Identify which cell holds the provided text, then report its [x, y] central coordinate. 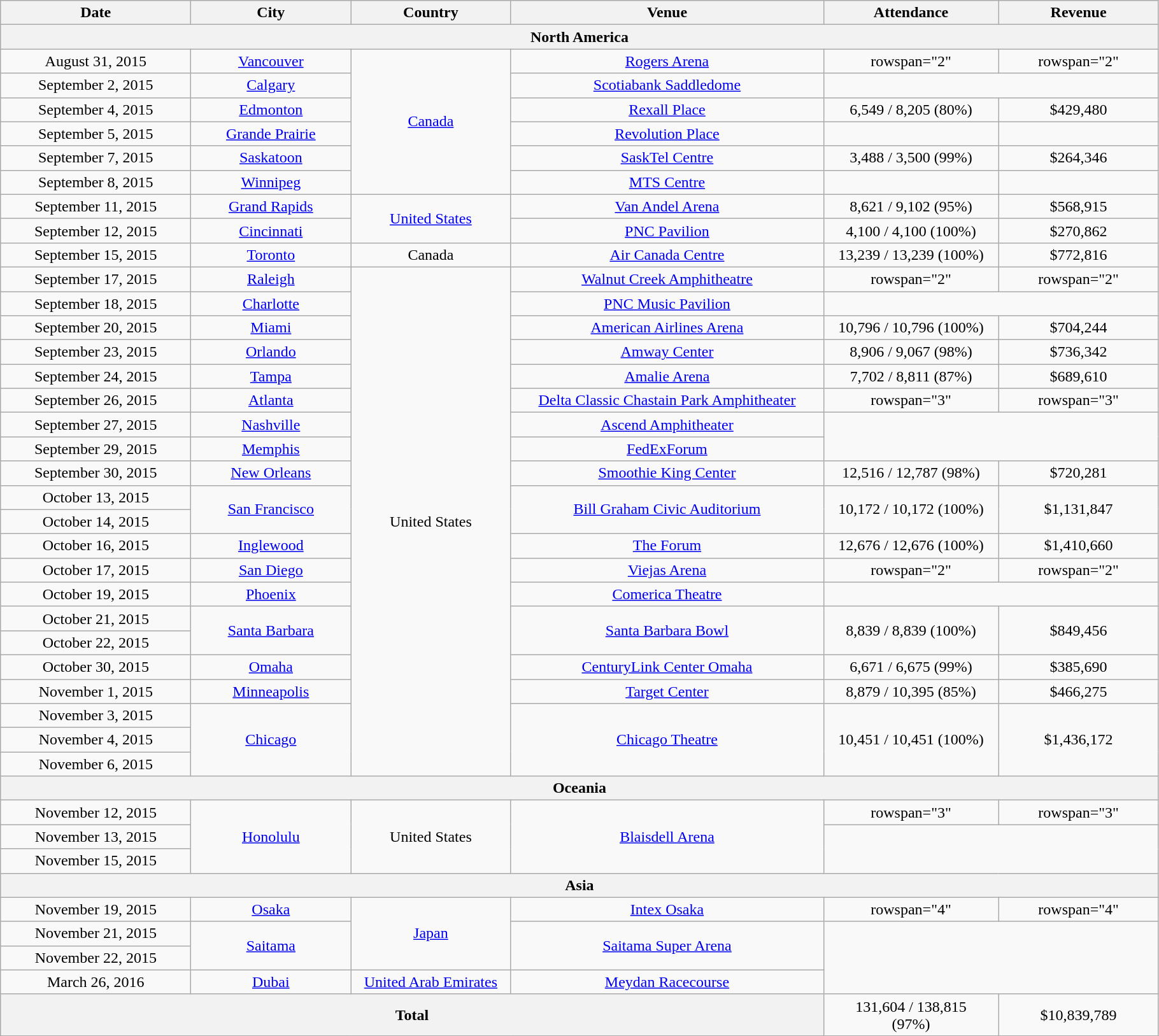
Rogers Arena [667, 61]
Vancouver [271, 61]
Dubai [271, 982]
Memphis [271, 449]
Intex Osaka [667, 909]
PNC Music Pavilion [667, 304]
Cincinnati [271, 231]
Saitama Super Arena [667, 946]
City [271, 13]
Venue [667, 13]
$772,816 [1079, 255]
Scotiabank Saddledome [667, 85]
$720,281 [1079, 473]
Smoothie King Center [667, 473]
$385,690 [1079, 667]
$1,131,847 [1079, 509]
Atlanta [271, 401]
Meydan Racecourse [667, 982]
$1,410,660 [1079, 546]
October 19, 2015 [96, 594]
October 13, 2015 [96, 497]
$689,610 [1079, 376]
$10,839,789 [1079, 1015]
November 19, 2015 [96, 909]
Ascend Amphitheater [667, 425]
November 13, 2015 [96, 837]
August 31, 2015 [96, 61]
March 26, 2016 [96, 982]
Edmonton [271, 110]
October 14, 2015 [96, 522]
North America [579, 37]
$270,862 [1079, 231]
8,879 / 10,395 (85%) [911, 691]
Calgary [271, 85]
Raleigh [271, 279]
Charlotte [271, 304]
September 2, 2015 [96, 85]
November 3, 2015 [96, 716]
Comerica Theatre [667, 594]
September 30, 2015 [96, 473]
10,796 / 10,796 (100%) [911, 328]
Miami [271, 328]
Omaha [271, 667]
September 11, 2015 [96, 206]
$264,346 [1079, 158]
$704,244 [1079, 328]
7,702 / 8,811 (87%) [911, 376]
Osaka [271, 909]
October 30, 2015 [96, 667]
September 24, 2015 [96, 376]
Nashville [271, 425]
8,839 / 8,839 (100%) [911, 630]
Minneapolis [271, 691]
Bill Graham Civic Auditorium [667, 509]
Orlando [271, 352]
Chicago [271, 740]
Amalie Arena [667, 376]
$568,915 [1079, 206]
Viejas Arena [667, 570]
United Arab Emirates [430, 982]
Asia [579, 885]
Walnut Creek Amphitheatre [667, 279]
Santa Barbara Bowl [667, 630]
Saskatoon [271, 158]
Target Center [667, 691]
September 23, 2015 [96, 352]
November 15, 2015 [96, 861]
The Forum [667, 546]
San Diego [271, 570]
September 29, 2015 [96, 449]
$736,342 [1079, 352]
September 26, 2015 [96, 401]
13,239 / 13,239 (100%) [911, 255]
Date [96, 13]
Total [412, 1015]
Amway Center [667, 352]
Grand Rapids [271, 206]
12,516 / 12,787 (98%) [911, 473]
Rexall Place [667, 110]
$849,456 [1079, 630]
November 22, 2015 [96, 958]
October 22, 2015 [96, 642]
September 8, 2015 [96, 182]
CenturyLink Center Omaha [667, 667]
September 27, 2015 [96, 425]
Saitama [271, 946]
October 17, 2015 [96, 570]
November 21, 2015 [96, 933]
November 6, 2015 [96, 764]
American Airlines Arena [667, 328]
Tampa [271, 376]
$466,275 [1079, 691]
Japan [430, 933]
New Orleans [271, 473]
November 4, 2015 [96, 740]
September 12, 2015 [96, 231]
3,488 / 3,500 (99%) [911, 158]
Oceania [579, 788]
October 16, 2015 [96, 546]
$1,436,172 [1079, 740]
September 15, 2015 [96, 255]
131,604 / 138,815(97%) [911, 1015]
September 17, 2015 [96, 279]
Honolulu [271, 837]
6,671 / 6,675 (99%) [911, 667]
September 18, 2015 [96, 304]
September 7, 2015 [96, 158]
November 1, 2015 [96, 691]
Grande Prairie [271, 134]
Phoenix [271, 594]
8,621 / 9,102 (95%) [911, 206]
10,451 / 10,451 (100%) [911, 740]
November 12, 2015 [96, 812]
September 5, 2015 [96, 134]
Inglewood [271, 546]
6,549 / 8,205 (80%) [911, 110]
10,172 / 10,172 (100%) [911, 509]
Air Canada Centre [667, 255]
Winnipeg [271, 182]
MTS Centre [667, 182]
Attendance [911, 13]
$429,480 [1079, 110]
Santa Barbara [271, 630]
October 21, 2015 [96, 618]
Van Andel Arena [667, 206]
12,676 / 12,676 (100%) [911, 546]
4,100 / 4,100 (100%) [911, 231]
SaskTel Centre [667, 158]
September 4, 2015 [96, 110]
FedExForum [667, 449]
Chicago Theatre [667, 740]
8,906 / 9,067 (98%) [911, 352]
Blaisdell Arena [667, 837]
Delta Classic Chastain Park Amphitheater [667, 401]
Toronto [271, 255]
Country [430, 13]
Revenue [1079, 13]
September 20, 2015 [96, 328]
Revolution Place [667, 134]
San Francisco [271, 509]
PNC Pavilion [667, 231]
